Scan for the cell matching the given text and deliver its [x, y] coordinate at center. 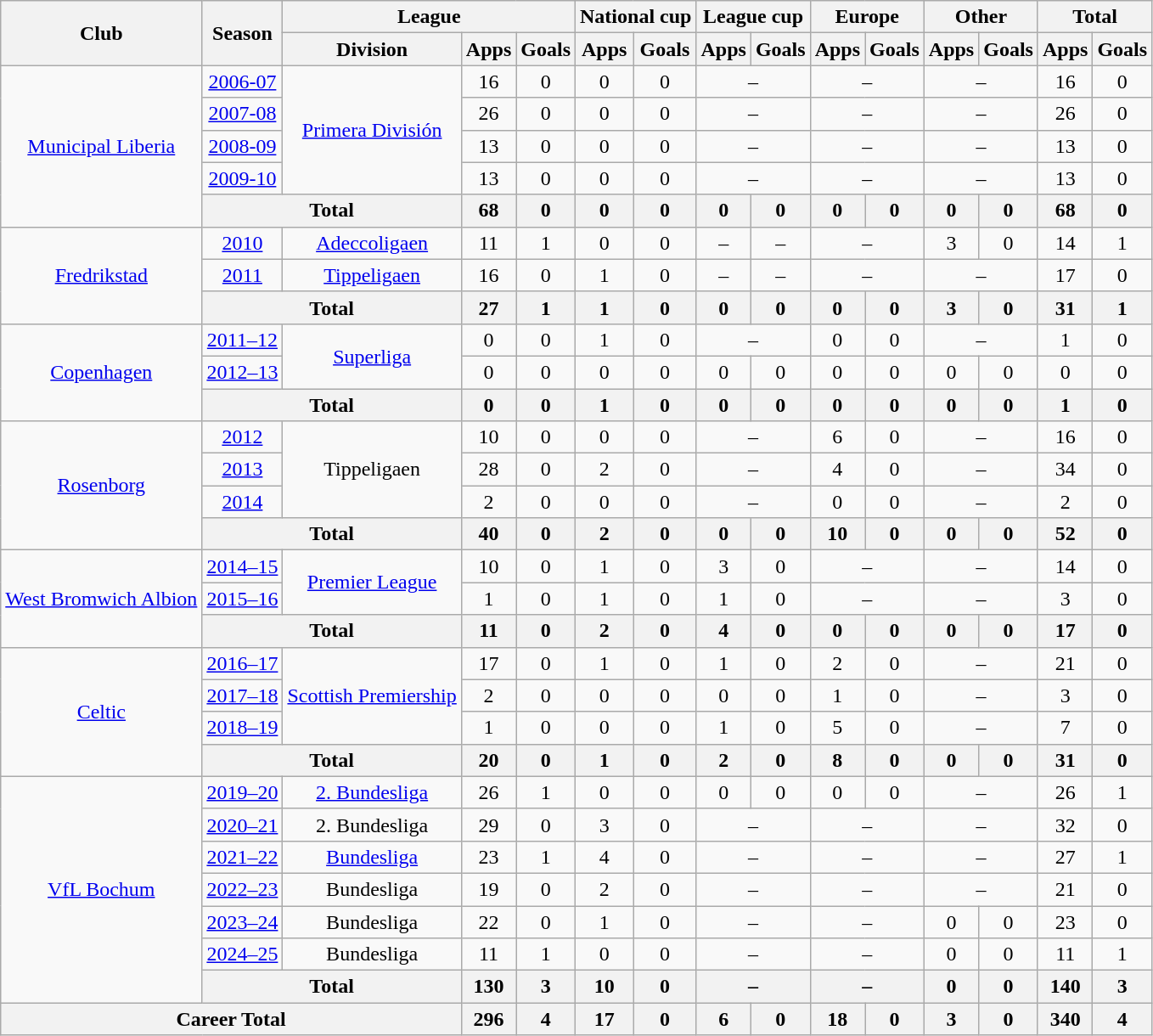
5 [837, 728]
2011 [243, 275]
22 [488, 921]
2015–16 [243, 599]
Fredrikstad [102, 275]
2007-08 [243, 114]
20 [488, 760]
2009-10 [243, 178]
Rosenborg [102, 486]
2024–25 [243, 954]
2021–22 [243, 857]
2008-09 [243, 146]
VfL Bochum [102, 889]
296 [488, 1019]
2012–13 [243, 372]
Career Total [231, 1019]
Primera División [372, 130]
2020–21 [243, 825]
2019–20 [243, 792]
40 [488, 534]
130 [488, 987]
2018–19 [243, 728]
Municipal Liberia [102, 146]
19 [488, 889]
29 [488, 825]
2013 [243, 470]
Celtic [102, 712]
2012 [243, 437]
Europe [867, 17]
2014 [243, 502]
Club [102, 33]
League cup [753, 17]
2006-07 [243, 82]
2022–23 [243, 889]
Superliga [372, 356]
18 [837, 1019]
140 [1065, 987]
340 [1065, 1019]
8 [837, 760]
National cup [636, 17]
32 [1065, 825]
34 [1065, 470]
2011–12 [243, 340]
7 [1065, 728]
2014–15 [243, 566]
52 [1065, 534]
2017–18 [243, 695]
2023–24 [243, 921]
Scottish Premiership [372, 695]
Other [981, 17]
Premier League [372, 583]
2016–17 [243, 663]
West Bromwich Albion [102, 599]
Season [243, 33]
28 [488, 470]
League [430, 17]
Division [372, 49]
Copenhagen [102, 372]
Adeccoligaen [372, 243]
2010 [243, 243]
